Pinpoint the cell where the given text exists, returning its [x, y] midpoint coordinate. 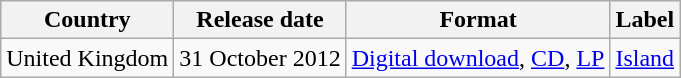
Digital download, CD, LP [478, 58]
Island [645, 58]
United Kingdom [88, 58]
Release date [260, 20]
31 October 2012 [260, 58]
Label [645, 20]
Country [88, 20]
Format [478, 20]
